Return the [x, y] coordinate for the center point of the cell that contains the specified text.  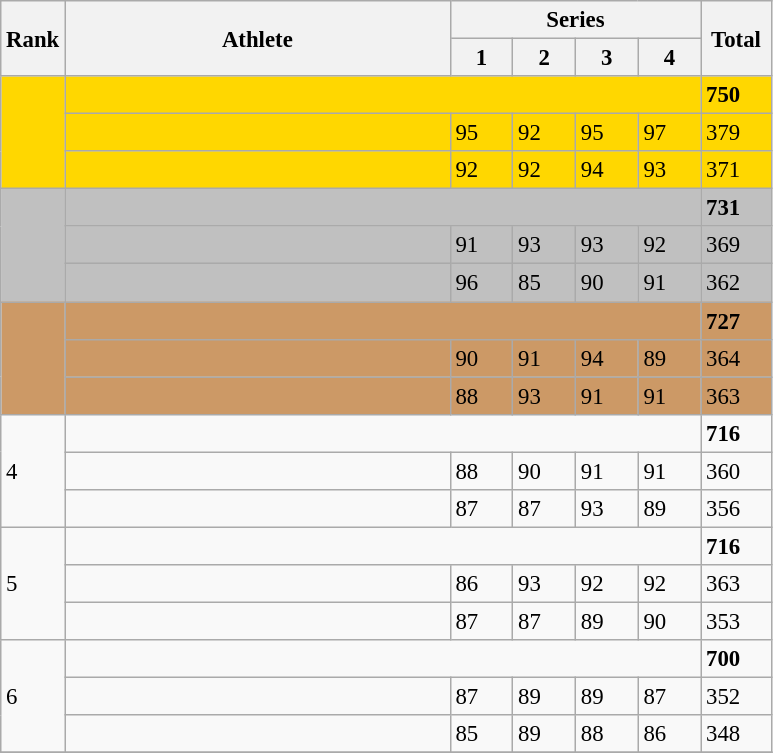
379 [736, 133]
360 [736, 471]
356 [736, 509]
Total [736, 38]
3 [606, 58]
352 [736, 697]
1 [482, 58]
96 [482, 283]
727 [736, 321]
6 [33, 696]
369 [736, 245]
Athlete [258, 38]
700 [736, 659]
348 [736, 734]
371 [736, 170]
Rank [33, 38]
97 [670, 133]
353 [736, 621]
750 [736, 95]
364 [736, 358]
731 [736, 208]
Series [576, 20]
2 [544, 58]
362 [736, 283]
5 [33, 584]
